Scan for the cell matching the given text and deliver its [X, Y] coordinate at center. 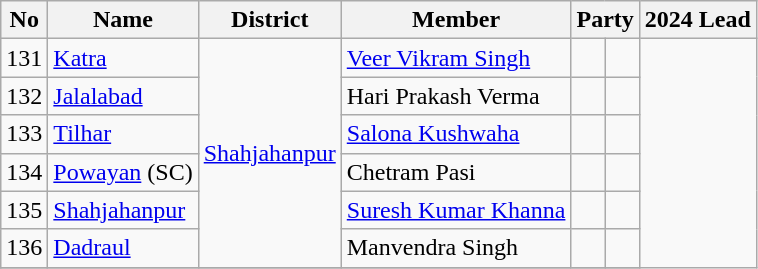
Hari Prakash Verma [456, 96]
Member [456, 20]
Name [123, 20]
131 [24, 58]
Powayan (SC) [123, 172]
Party [605, 20]
No [24, 20]
135 [24, 210]
Salona Kushwaha [456, 134]
Veer Vikram Singh [456, 58]
Jalalabad [123, 96]
Suresh Kumar Khanna [456, 210]
Tilhar [123, 134]
134 [24, 172]
2024 Lead [698, 20]
Katra [123, 58]
136 [24, 248]
Dadraul [123, 248]
133 [24, 134]
District [270, 20]
Chetram Pasi [456, 172]
Manvendra Singh [456, 248]
132 [24, 96]
